Extract the [X, Y] coordinate from the center of the cell holding the provided text.  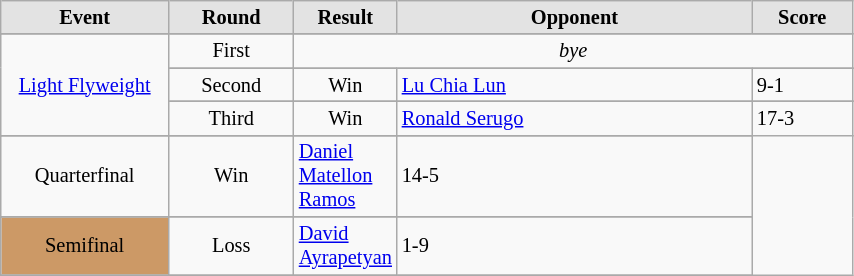
1-9 [574, 246]
Score [802, 17]
Third [232, 118]
Result [346, 17]
Quarterfinal [85, 176]
First [232, 51]
Lu Chia Lun [574, 85]
Light Flyweight [85, 84]
Round [232, 17]
Opponent [574, 17]
Event [85, 17]
Semifinal [85, 246]
Daniel Matellon Ramos [346, 176]
17-3 [802, 118]
Loss [232, 246]
David Ayrapetyan [346, 246]
Second [232, 85]
Ronald Serugo [574, 118]
14-5 [574, 176]
9-1 [802, 85]
bye [574, 51]
